Determine the [X, Y] coordinate at the center of the cell enclosing the given text.  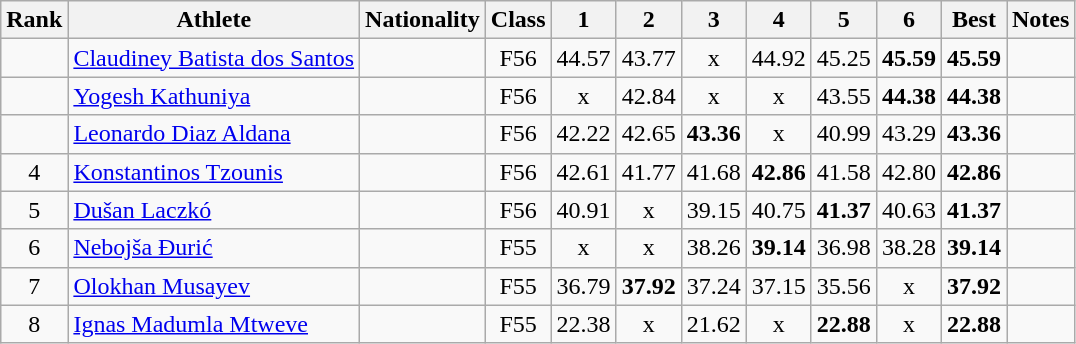
41.68 [714, 172]
36.98 [844, 248]
Ignas Madumla Mtweve [214, 324]
Nebojša Đurić [214, 248]
Athlete [214, 20]
42.22 [584, 134]
38.28 [908, 248]
3 [714, 20]
44.92 [778, 58]
40.99 [844, 134]
43.77 [648, 58]
45.25 [844, 58]
42.65 [648, 134]
40.75 [778, 210]
38.26 [714, 248]
21.62 [714, 324]
Nationality [423, 20]
7 [34, 286]
Dušan Laczkó [214, 210]
36.79 [584, 286]
39.15 [714, 210]
2 [648, 20]
Best [974, 20]
37.15 [778, 286]
42.80 [908, 172]
Yogesh Kathuniya [214, 96]
43.55 [844, 96]
Notes [1040, 20]
Claudiney Batista dos Santos [214, 58]
42.84 [648, 96]
Olokhan Musayev [214, 286]
37.24 [714, 286]
41.58 [844, 172]
40.63 [908, 210]
Leonardo Diaz Aldana [214, 134]
1 [584, 20]
Rank [34, 20]
40.91 [584, 210]
41.77 [648, 172]
35.56 [844, 286]
44.57 [584, 58]
Class [518, 20]
8 [34, 324]
22.38 [584, 324]
42.61 [584, 172]
Konstantinos Tzounis [214, 172]
43.29 [908, 134]
